From the cell containing the given text, extract its center point as [x, y] coordinate. 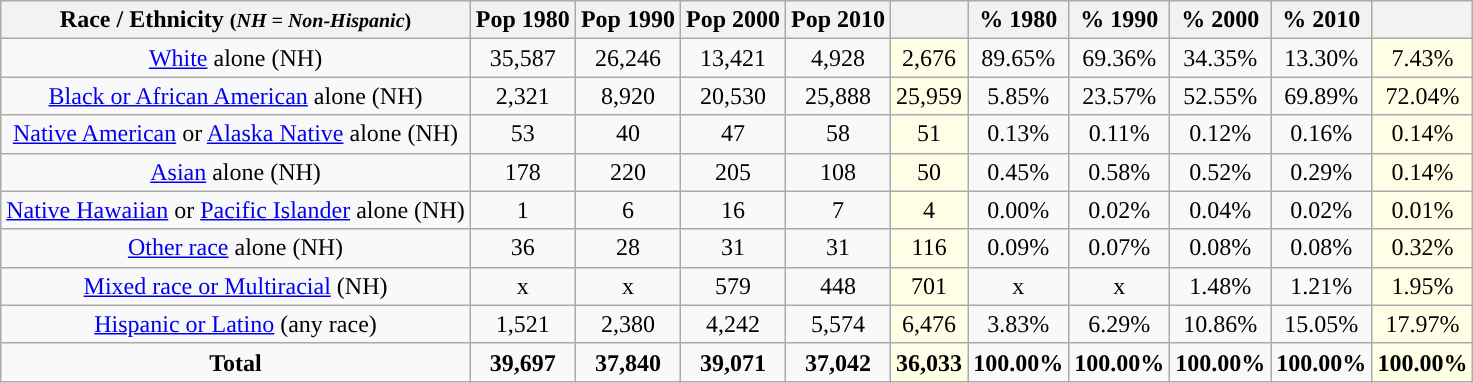
0.09% [1018, 248]
1.21% [1322, 286]
0.13% [1018, 134]
108 [838, 172]
1 [522, 210]
36,033 [930, 362]
220 [628, 172]
Pop 2010 [838, 20]
White alone (NH) [236, 58]
35,587 [522, 58]
448 [838, 286]
34.35% [1220, 58]
5.85% [1018, 96]
6.29% [1120, 324]
Pop 1990 [628, 20]
0.11% [1120, 134]
40 [628, 134]
0.16% [1322, 134]
1,521 [522, 324]
13.30% [1322, 58]
Total [236, 362]
0.29% [1322, 172]
69.89% [1322, 96]
69.36% [1120, 58]
Native American or Alaska Native alone (NH) [236, 134]
4,242 [732, 324]
25,959 [930, 96]
39,697 [522, 362]
89.65% [1018, 58]
116 [930, 248]
50 [930, 172]
0.01% [1422, 210]
15.05% [1322, 324]
4,928 [838, 58]
53 [522, 134]
% 1990 [1120, 20]
Pop 2000 [732, 20]
3.83% [1018, 324]
23.57% [1120, 96]
1.95% [1422, 286]
Pop 1980 [522, 20]
7 [838, 210]
0.04% [1220, 210]
52.55% [1220, 96]
6,476 [930, 324]
37,042 [838, 362]
Asian alone (NH) [236, 172]
Mixed race or Multiracial (NH) [236, 286]
47 [732, 134]
36 [522, 248]
1.48% [1220, 286]
205 [732, 172]
Black or African American alone (NH) [236, 96]
4 [930, 210]
2,676 [930, 58]
25,888 [838, 96]
58 [838, 134]
7.43% [1422, 58]
28 [628, 248]
17.97% [1422, 324]
37,840 [628, 362]
2,380 [628, 324]
Race / Ethnicity (NH = Non-Hispanic) [236, 20]
178 [522, 172]
6 [628, 210]
2,321 [522, 96]
8,920 [628, 96]
0.52% [1220, 172]
0.45% [1018, 172]
10.86% [1220, 324]
0.58% [1120, 172]
579 [732, 286]
0.12% [1220, 134]
5,574 [838, 324]
13,421 [732, 58]
26,246 [628, 58]
0.00% [1018, 210]
51 [930, 134]
0.07% [1120, 248]
20,530 [732, 96]
% 1980 [1018, 20]
% 2000 [1220, 20]
701 [930, 286]
72.04% [1422, 96]
16 [732, 210]
39,071 [732, 362]
Hispanic or Latino (any race) [236, 324]
Other race alone (NH) [236, 248]
% 2010 [1322, 20]
0.32% [1422, 248]
Native Hawaiian or Pacific Islander alone (NH) [236, 210]
